Return (X, Y) of the center of cell containing provided text 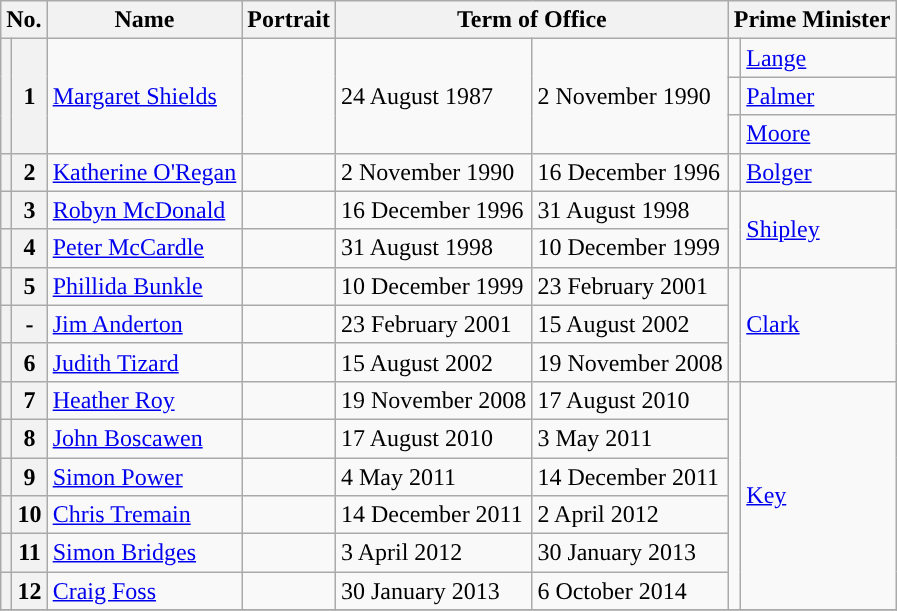
Term of Office (532, 20)
Peter McCardle (144, 248)
Palmer (818, 96)
Simon Power (144, 477)
Portrait (289, 20)
Moore (818, 134)
4 (30, 248)
3 (30, 210)
Name (144, 20)
4 May 2011 (433, 477)
5 (30, 286)
9 (30, 477)
12 (30, 591)
2 (30, 172)
Chris Tremain (144, 515)
Judith Tizard (144, 362)
6 (30, 362)
6 October 2014 (630, 591)
Phillida Bunkle (144, 286)
Jim Anderton (144, 324)
11 (30, 553)
No. (24, 20)
Margaret Shields (144, 96)
10 (30, 515)
Clark (818, 324)
Bolger (818, 172)
8 (30, 438)
Shipley (818, 229)
24 August 1987 (433, 96)
7 (30, 400)
Katherine O'Regan (144, 172)
Craig Foss (144, 591)
1 (30, 96)
Lange (818, 58)
- (30, 324)
2 April 2012 (630, 515)
3 April 2012 (433, 553)
Heather Roy (144, 400)
Key (818, 495)
Prime Minister (812, 20)
3 May 2011 (630, 438)
John Boscawen (144, 438)
Robyn McDonald (144, 210)
Simon Bridges (144, 553)
